Return the (x, y) coordinate for the center point of the cell that contains the specified text.  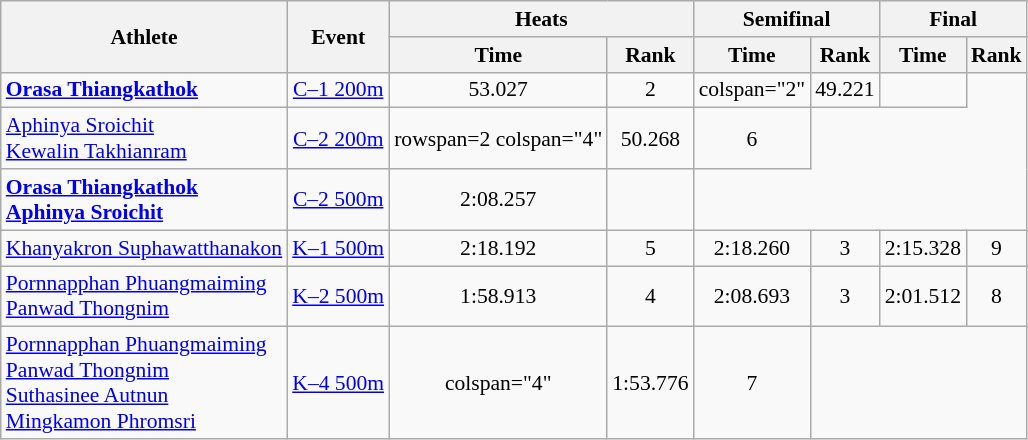
Final (954, 19)
6 (752, 138)
Event (338, 36)
colspan="2" (752, 90)
8 (996, 296)
Orasa ThiangkathokAphinya Sroichit (144, 200)
Semifinal (787, 19)
1:58.913 (498, 296)
K–4 500m (338, 383)
2:08.257 (498, 200)
49.221 (844, 90)
50.268 (650, 138)
9 (996, 248)
2:18.260 (752, 248)
2:18.192 (498, 248)
colspan="4" (498, 383)
Athlete (144, 36)
Heats (541, 19)
C–2 200m (338, 138)
2:15.328 (923, 248)
2 (650, 90)
Khanyakron Suphawatthanakon (144, 248)
5 (650, 248)
1:53.776 (650, 383)
Aphinya SroichitKewalin Takhianram (144, 138)
rowspan=2 colspan="4" (498, 138)
Pornnapphan PhuangmaimingPanwad Thongnim (144, 296)
K–2 500m (338, 296)
C–1 200m (338, 90)
7 (752, 383)
K–1 500m (338, 248)
4 (650, 296)
Pornnapphan PhuangmaimingPanwad ThongnimSuthasinee AutnunMingkamon Phromsri (144, 383)
C–2 500m (338, 200)
2:08.693 (752, 296)
2:01.512 (923, 296)
53.027 (498, 90)
Orasa Thiangkathok (144, 90)
